Locate the cell with the specified text and output its (x, y) center coordinate. 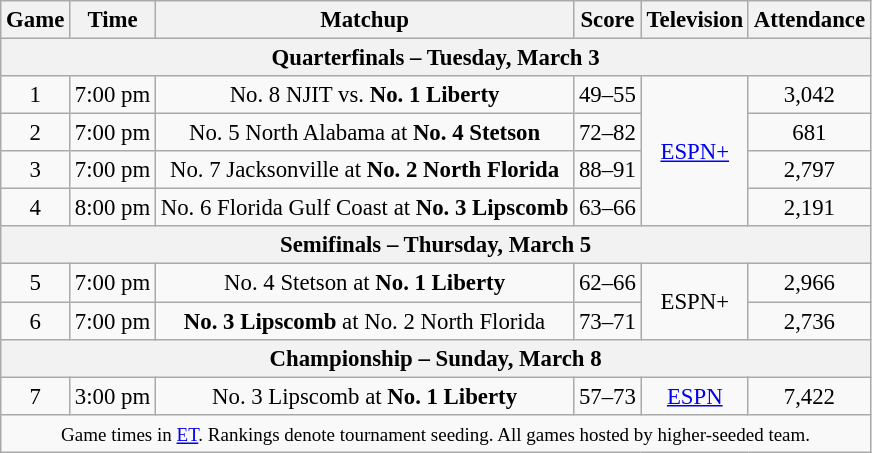
63–66 (608, 208)
No. 7 Jacksonville at No. 2 North Florida (364, 170)
49–55 (608, 95)
62–66 (608, 283)
73–71 (608, 321)
6 (36, 321)
7 (36, 396)
2,736 (809, 321)
88–91 (608, 170)
No. 5 North Alabama at No. 4 Stetson (364, 133)
2,797 (809, 170)
1 (36, 95)
Championship – Sunday, March 8 (436, 358)
3:00 pm (113, 396)
4 (36, 208)
Time (113, 20)
2,191 (809, 208)
8:00 pm (113, 208)
Score (608, 20)
Matchup (364, 20)
No. 4 Stetson at No. 1 Liberty (364, 283)
681 (809, 133)
Television (694, 20)
Attendance (809, 20)
2 (36, 133)
7,422 (809, 396)
5 (36, 283)
3 (36, 170)
No. 3 Lipscomb at No. 2 North Florida (364, 321)
3,042 (809, 95)
Game (36, 20)
No. 6 Florida Gulf Coast at No. 3 Lipscomb (364, 208)
No. 8 NJIT vs. No. 1 Liberty (364, 95)
Semifinals – Thursday, March 5 (436, 245)
Game times in ET. Rankings denote tournament seeding. All games hosted by higher-seeded team. (436, 433)
No. 3 Lipscomb at No. 1 Liberty (364, 396)
72–82 (608, 133)
2,966 (809, 283)
57–73 (608, 396)
Quarterfinals – Tuesday, March 3 (436, 58)
ESPN (694, 396)
